Identify which cell holds the provided text, then report its [x, y] central coordinate. 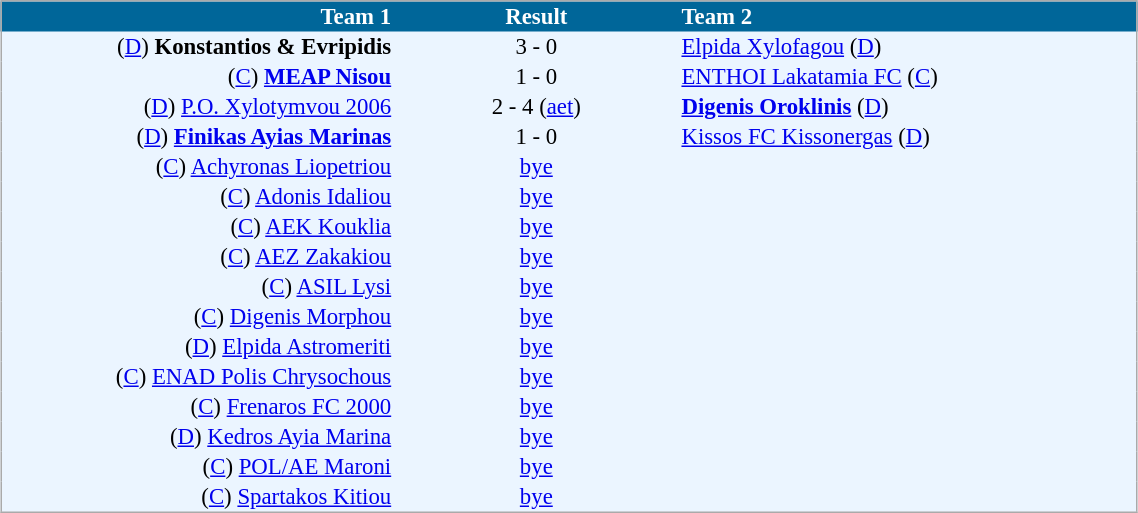
(C) AEK Kouklia [197, 227]
(D) Finikas Ayias Marinas [197, 137]
(C) Spartakos Kitiou [197, 497]
Team 1 [197, 16]
Result [536, 16]
ENTHOI Lakatamia FC (C) [908, 77]
Kissos FC Kissonergas (D) [908, 137]
2 - 4 (aet) [536, 107]
(C) Achyronas Liopetriou [197, 167]
Digenis Oroklinis (D) [908, 107]
(D) Konstantios & Evripidis [197, 47]
(C) Digenis Morphou [197, 317]
(C) AEZ Zakakiou [197, 257]
3 - 0 [536, 47]
(C) ASIL Lysi [197, 287]
Team 2 [908, 16]
(C) Adonis Idaliou [197, 197]
(C) MEAP Nisou [197, 77]
(C) ENAD Polis Chrysochous [197, 377]
(D) Elpida Astromeriti [197, 347]
(C) Frenaros FC 2000 [197, 407]
Elpida Xylofagou (D) [908, 47]
(C) POL/AE Maroni [197, 467]
(D) P.O. Xylotymvou 2006 [197, 107]
(D) Kedros Ayia Marina [197, 437]
